Output the [x, y] coordinate of the center of the cell containing the given text.  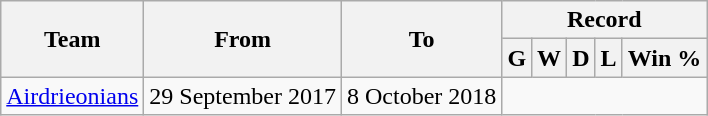
Team [72, 39]
Record [604, 20]
G [517, 58]
L [608, 58]
Win % [664, 58]
D [581, 58]
To [421, 39]
Airdrieonians [72, 96]
From [243, 39]
29 September 2017 [243, 96]
W [550, 58]
8 October 2018 [421, 96]
